Extract the [x, y] coordinate from the center of the cell holding the provided text.  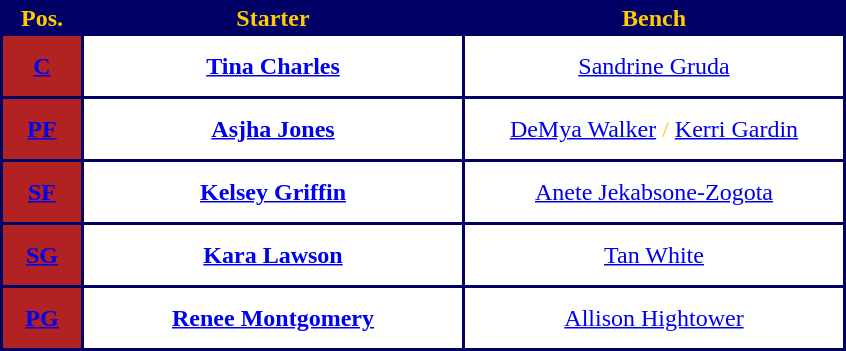
Tina Charles [273, 66]
Allison Hightower [654, 318]
PF [42, 129]
Sandrine Gruda [654, 66]
SG [42, 255]
Kara Lawson [273, 255]
Kelsey Griffin [273, 192]
PG [42, 318]
Renee Montgomery [273, 318]
DeMya Walker / Kerri Gardin [654, 129]
Tan White [654, 255]
Bench [654, 18]
SF [42, 192]
Asjha Jones [273, 129]
Starter [273, 18]
C [42, 66]
Pos. [42, 18]
Anete Jekabsone-Zogota [654, 192]
